Return the (X, Y) coordinate for the center point of the cell that contains the specified text.  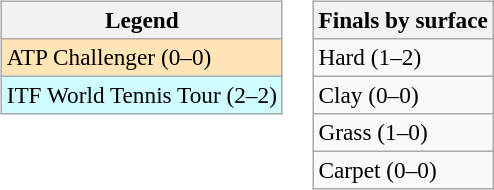
Grass (1–0) (403, 133)
ITF World Tennis Tour (2–2) (142, 95)
Carpet (0–0) (403, 171)
Clay (0–0) (403, 95)
Legend (142, 20)
ATP Challenger (0–0) (142, 57)
Finals by surface (403, 20)
Hard (1–2) (403, 57)
